For the text-containing cell, return its midpoint in (X, Y) coordinate format. 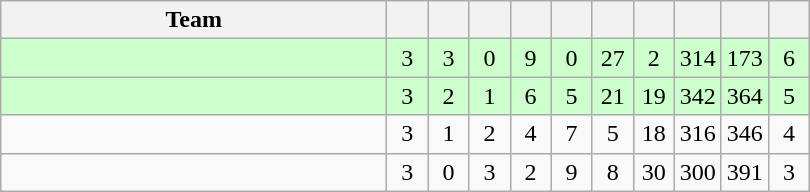
7 (572, 134)
364 (744, 96)
30 (654, 172)
8 (612, 172)
19 (654, 96)
391 (744, 172)
316 (698, 134)
21 (612, 96)
27 (612, 58)
18 (654, 134)
346 (744, 134)
300 (698, 172)
Team (194, 20)
342 (698, 96)
314 (698, 58)
173 (744, 58)
